Return (X, Y) of the center of cell containing provided text 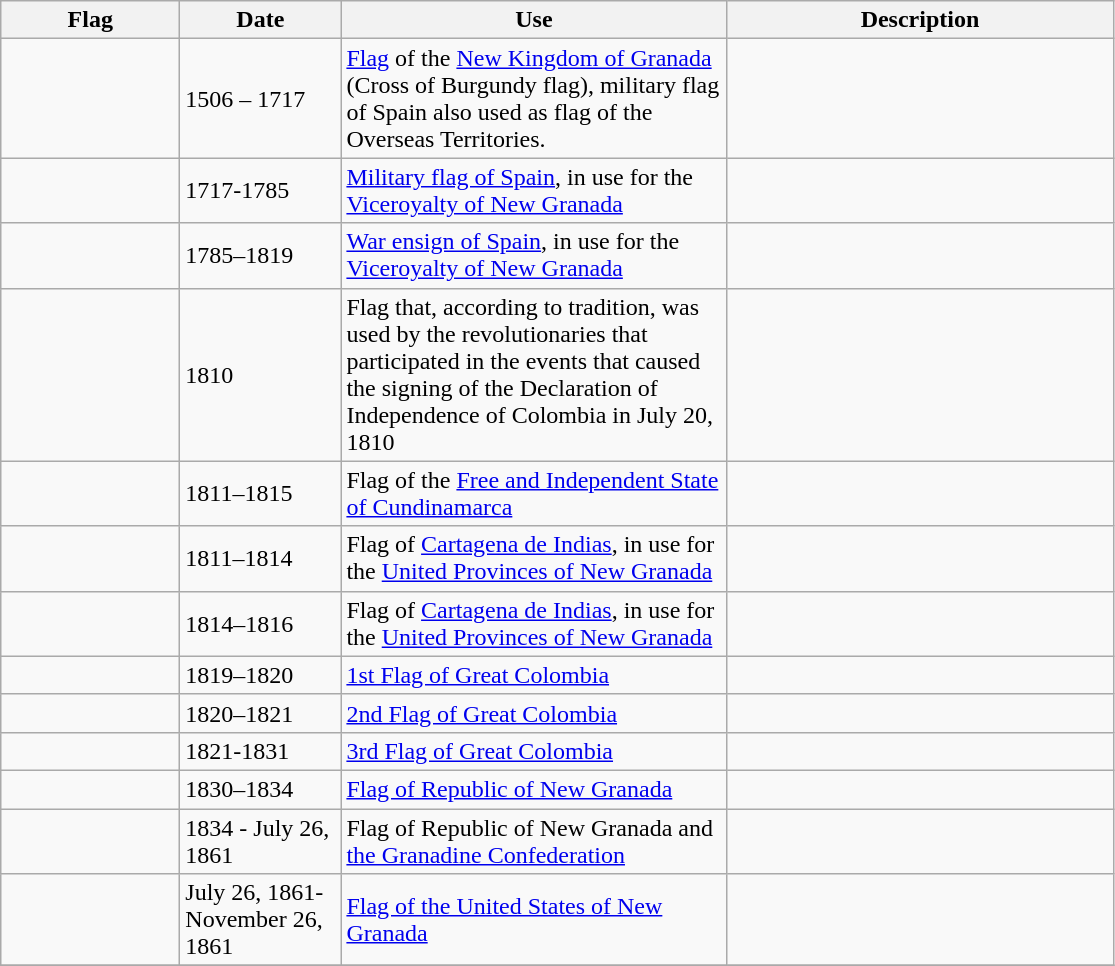
1811–1815 (260, 494)
2nd Flag of Great Colombia (534, 713)
1506 – 1717 (260, 98)
1834 - July 26, 1861 (260, 840)
1830–1834 (260, 789)
Flag of Republic of New Granada (534, 789)
Date (260, 20)
War ensign of Spain, in use for the Viceroyalty of New Granada (534, 256)
1811–1814 (260, 558)
1785–1819 (260, 256)
Flag of Republic of New Granada and the Granadine Confederation (534, 840)
Flag (90, 20)
Military flag of Spain, in use for the Viceroyalty of New Granada (534, 190)
1821-1831 (260, 751)
1st Flag of Great Colombia (534, 675)
Flag of the United States of New Granada (534, 920)
Flag of the Free and Independent State of Cundinamarca (534, 494)
July 26, 1861- November 26, 1861 (260, 920)
Use (534, 20)
3rd Flag of Great Colombia (534, 751)
Description (920, 20)
1820–1821 (260, 713)
1810 (260, 374)
1819–1820 (260, 675)
1814–1816 (260, 624)
Flag of the New Kingdom of Granada (Cross of Burgundy flag), military flag of Spain also used as flag of the Overseas Territories. (534, 98)
1717-1785 (260, 190)
